Provide the (X, Y) coordinate of the cell's center where the given text is located.  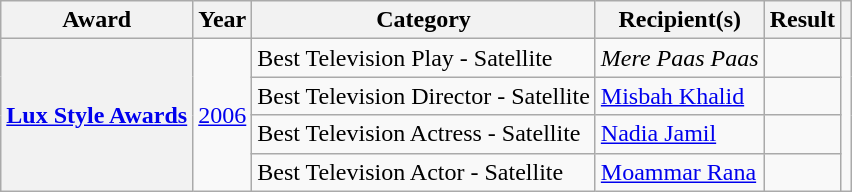
2006 (222, 115)
Best Television Play - Satellite (424, 58)
Award (97, 20)
Best Television Director - Satellite (424, 96)
Lux Style Awards (97, 115)
Best Television Actor - Satellite (424, 172)
Recipient(s) (680, 20)
Nadia Jamil (680, 134)
Category (424, 20)
Result (802, 20)
Year (222, 20)
Mere Paas Paas (680, 58)
Misbah Khalid (680, 96)
Best Television Actress - Satellite (424, 134)
Moammar Rana (680, 172)
